Extract the (x, y) coordinate from the center of the cell holding the provided text.  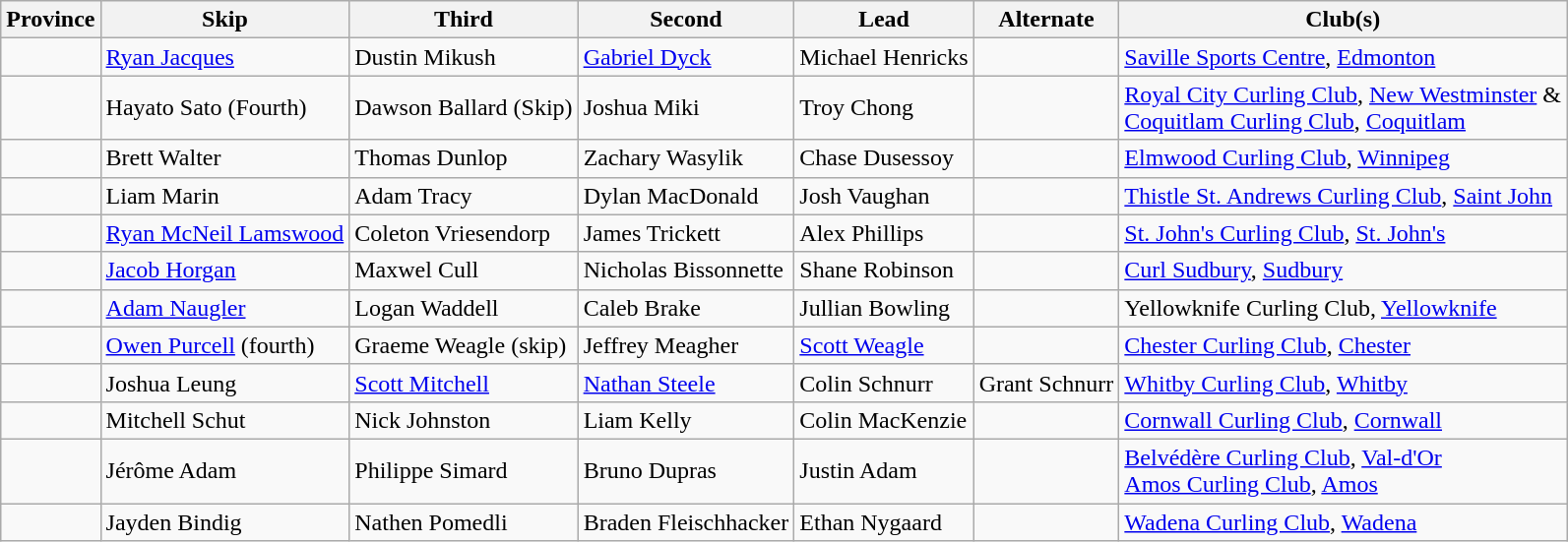
Owen Purcell (fourth) (224, 345)
Troy Chong (884, 108)
Bruno Dupras (686, 470)
Grant Schnurr (1046, 383)
Jérôme Adam (224, 470)
Joshua Leung (224, 383)
Braden Fleischhacker (686, 522)
Nathan Steele (686, 383)
Brett Walter (224, 158)
Jacob Horgan (224, 271)
Belvédère Curling Club, Val-d'OrAmos Curling Club, Amos (1343, 470)
Mitchell Schut (224, 420)
Elmwood Curling Club, Winnipeg (1343, 158)
Club(s) (1343, 20)
Second (686, 20)
Josh Vaughan (884, 196)
Third (464, 20)
Adam Tracy (464, 196)
Liam Kelly (686, 420)
Liam Marin (224, 196)
Scott Mitchell (464, 383)
Coleton Vriesendorp (464, 233)
Zachary Wasylik (686, 158)
Chase Dusessoy (884, 158)
Cornwall Curling Club, Cornwall (1343, 420)
Province (51, 20)
Royal City Curling Club, New Westminster & Coquitlam Curling Club, Coquitlam (1343, 108)
Jullian Bowling (884, 308)
Whitby Curling Club, Whitby (1343, 383)
Adam Naugler (224, 308)
Dylan MacDonald (686, 196)
Alternate (1046, 20)
Scott Weagle (884, 345)
Yellowknife Curling Club, Yellowknife (1343, 308)
Skip (224, 20)
Justin Adam (884, 470)
Curl Sudbury, Sudbury (1343, 271)
Philippe Simard (464, 470)
Michael Henricks (884, 57)
Joshua Miki (686, 108)
Dawson Ballard (Skip) (464, 108)
Colin MacKenzie (884, 420)
Wadena Curling Club, Wadena (1343, 522)
James Trickett (686, 233)
Caleb Brake (686, 308)
Logan Waddell (464, 308)
Ryan Jacques (224, 57)
Ryan McNeil Lamswood (224, 233)
Thomas Dunlop (464, 158)
Dustin Mikush (464, 57)
Nathen Pomedli (464, 522)
Hayato Sato (Fourth) (224, 108)
Gabriel Dyck (686, 57)
Colin Schnurr (884, 383)
Nicholas Bissonnette (686, 271)
Alex Phillips (884, 233)
Graeme Weagle (skip) (464, 345)
Chester Curling Club, Chester (1343, 345)
Saville Sports Centre, Edmonton (1343, 57)
Nick Johnston (464, 420)
Jeffrey Meagher (686, 345)
Ethan Nygaard (884, 522)
Shane Robinson (884, 271)
Maxwel Cull (464, 271)
Thistle St. Andrews Curling Club, Saint John (1343, 196)
Lead (884, 20)
St. John's Curling Club, St. John's (1343, 233)
Jayden Bindig (224, 522)
